Capture the cell that displays the provided text and extract its (X, Y) central coordinate. 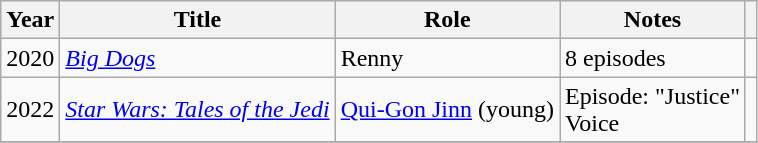
2020 (30, 58)
Notes (653, 20)
Role (447, 20)
Episode: "Justice"Voice (653, 110)
8 episodes (653, 58)
Big Dogs (198, 58)
2022 (30, 110)
Year (30, 20)
Renny (447, 58)
Qui-Gon Jinn (young) (447, 110)
Title (198, 20)
Star Wars: Tales of the Jedi (198, 110)
